For the text-containing cell, return its midpoint in (X, Y) coordinate format. 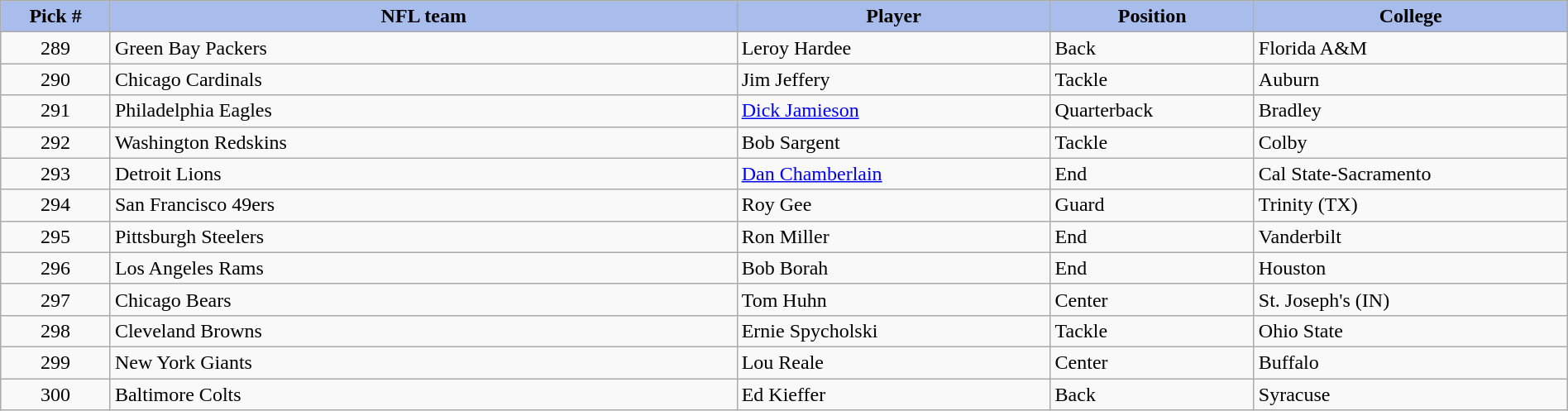
292 (56, 142)
Guard (1152, 205)
Ed Kieffer (893, 394)
295 (56, 237)
Ron Miller (893, 237)
Chicago Cardinals (423, 79)
San Francisco 49ers (423, 205)
Position (1152, 17)
294 (56, 205)
293 (56, 174)
289 (56, 48)
Bob Sargent (893, 142)
Jim Jeffery (893, 79)
297 (56, 299)
Chicago Bears (423, 299)
Vanderbilt (1411, 237)
290 (56, 79)
College (1411, 17)
Bradley (1411, 111)
Ohio State (1411, 331)
291 (56, 111)
Philadelphia Eagles (423, 111)
New York Giants (423, 362)
Detroit Lions (423, 174)
Leroy Hardee (893, 48)
Houston (1411, 268)
Pick # (56, 17)
Colby (1411, 142)
298 (56, 331)
296 (56, 268)
Bob Borah (893, 268)
300 (56, 394)
Trinity (TX) (1411, 205)
Roy Gee (893, 205)
Dick Jamieson (893, 111)
Syracuse (1411, 394)
Player (893, 17)
Ernie Spycholski (893, 331)
Quarterback (1152, 111)
Cleveland Browns (423, 331)
Baltimore Colts (423, 394)
NFL team (423, 17)
Florida A&M (1411, 48)
Dan Chamberlain (893, 174)
Lou Reale (893, 362)
299 (56, 362)
Tom Huhn (893, 299)
Pittsburgh Steelers (423, 237)
Washington Redskins (423, 142)
Los Angeles Rams (423, 268)
Buffalo (1411, 362)
Auburn (1411, 79)
Green Bay Packers (423, 48)
Cal State-Sacramento (1411, 174)
St. Joseph's (IN) (1411, 299)
